For the text-containing cell, return its midpoint in [x, y] coordinate format. 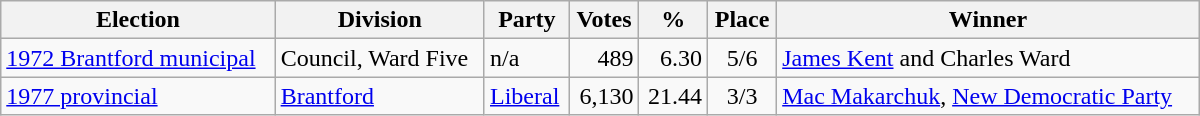
5/6 [742, 58]
Election [138, 20]
Winner [988, 20]
6.30 [674, 58]
1977 provincial [138, 96]
Party [526, 20]
Liberal [526, 96]
Brantford [380, 96]
489 [604, 58]
6,130 [604, 96]
1972 Brantford municipal [138, 58]
n/a [526, 58]
Votes [604, 20]
% [674, 20]
Place [742, 20]
21.44 [674, 96]
James Kent and Charles Ward [988, 58]
Mac Makarchuk, New Democratic Party [988, 96]
Division [380, 20]
3/3 [742, 96]
Council, Ward Five [380, 58]
